Locate the cell with the specified text and output its (X, Y) center coordinate. 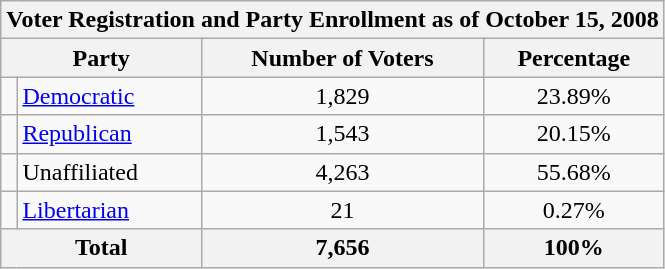
20.15% (574, 134)
Percentage (574, 58)
1,543 (343, 134)
Voter Registration and Party Enrollment as of October 15, 2008 (332, 20)
55.68% (574, 172)
7,656 (343, 248)
Libertarian (110, 210)
1,829 (343, 96)
Number of Voters (343, 58)
Party (102, 58)
4,263 (343, 172)
Total (102, 248)
Unaffiliated (110, 172)
Democratic (110, 96)
100% (574, 248)
21 (343, 210)
Republican (110, 134)
0.27% (574, 210)
23.89% (574, 96)
